Provide the [x, y] coordinate of the cell's center where the given text is located.  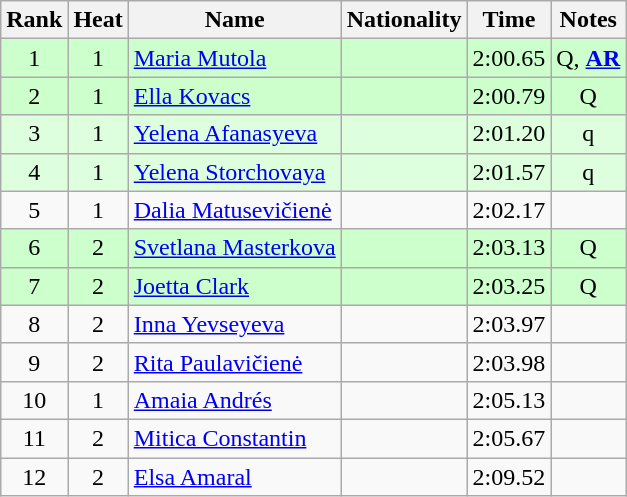
8 [34, 324]
2:02.17 [509, 210]
Inna Yevseyeva [234, 324]
4 [34, 172]
2:01.57 [509, 172]
Yelena Afanasyeva [234, 134]
Rank [34, 20]
Maria Mutola [234, 58]
Time [509, 20]
2:00.65 [509, 58]
Rita Paulavičienė [234, 362]
3 [34, 134]
2:03.97 [509, 324]
Nationality [404, 20]
Yelena Storchovaya [234, 172]
10 [34, 400]
Elsa Amaral [234, 477]
Ella Kovacs [234, 96]
5 [34, 210]
2:03.98 [509, 362]
Notes [588, 20]
11 [34, 438]
2:03.13 [509, 248]
Heat [98, 20]
Amaia Andrés [234, 400]
Q, AR [588, 58]
2:09.52 [509, 477]
2:03.25 [509, 286]
9 [34, 362]
2:01.20 [509, 134]
7 [34, 286]
Mitica Constantin [234, 438]
6 [34, 248]
Name [234, 20]
2:05.13 [509, 400]
Svetlana Masterkova [234, 248]
Dalia Matusevičienė [234, 210]
12 [34, 477]
2:05.67 [509, 438]
2:00.79 [509, 96]
Joetta Clark [234, 286]
